Return the (X, Y) coordinate for the center point of the cell that contains the specified text.  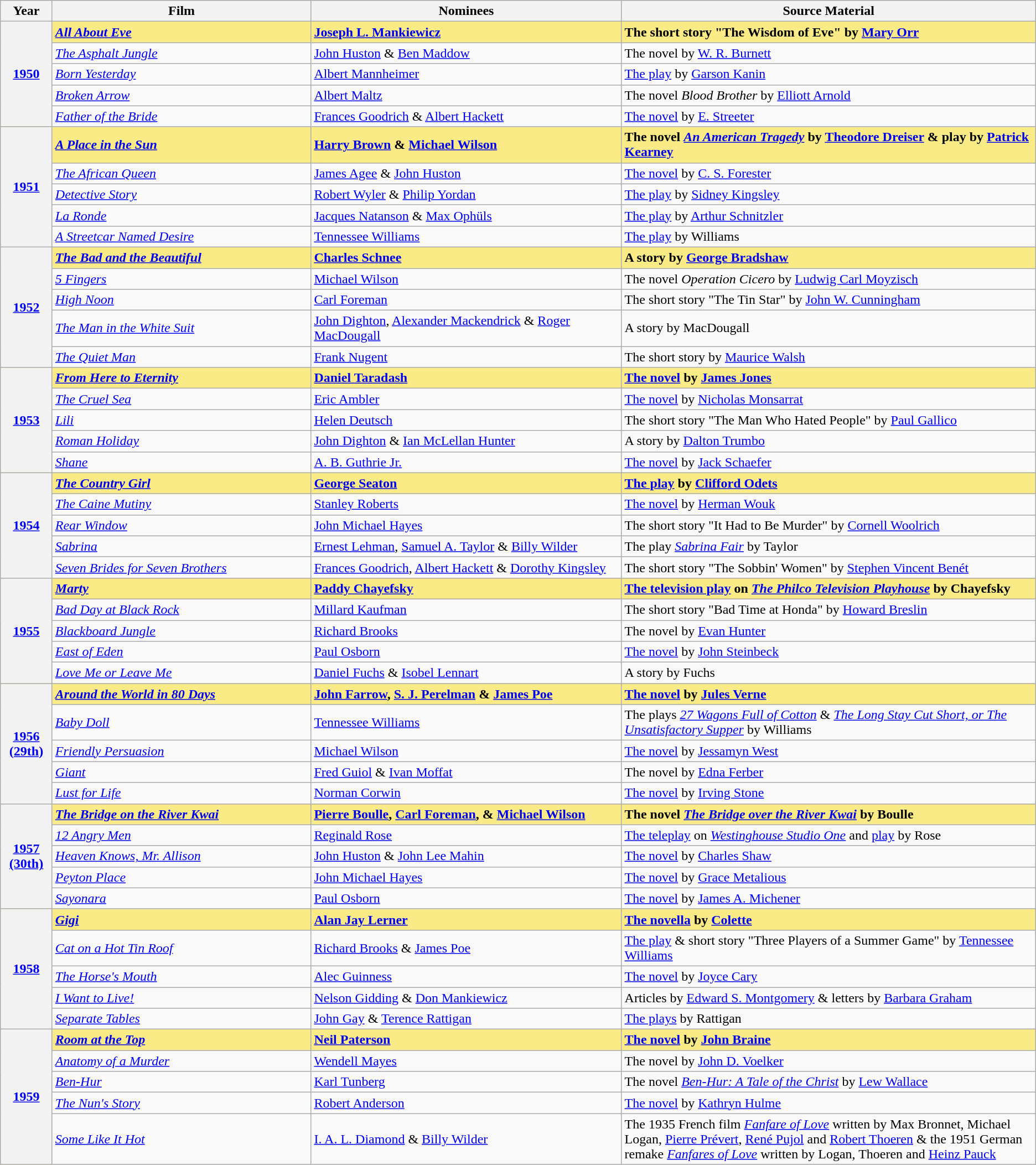
Heaven Knows, Mr. Allison (182, 856)
High Noon (182, 300)
The short story "The Tin Star" by John W. Cunningham (828, 300)
The play by Williams (828, 236)
The novel by W. R. Burnett (828, 53)
Karl Tunberg (466, 1082)
Frances Goodrich, Albert Hackett & Dorothy Kingsley (466, 567)
The Caine Mutiny (182, 504)
Paddy Chayefsky (466, 588)
Ben-Hur (182, 1082)
La Ronde (182, 215)
The novel by John Steinbeck (828, 652)
Roman Holiday (182, 441)
The play by Arthur Schnitzler (828, 215)
1955 (27, 630)
The Bridge on the River Kwai (182, 814)
Nelson Gidding & Don Mankiewicz (466, 998)
1951 (27, 187)
The teleplay on Westinghouse Studio One and play by Rose (828, 835)
Lust for Life (182, 793)
The Asphalt Jungle (182, 53)
A story by Dalton Trumbo (828, 441)
A story by Fuchs (828, 673)
Anatomy of a Murder (182, 1061)
Shane (182, 462)
The novel An American Tragedy by Theodore Dreiser & play by Patrick Kearney (828, 145)
Charles Schnee (466, 257)
1957(30th) (27, 856)
1953 (27, 420)
Gigi (182, 919)
From Here to Eternity (182, 378)
Stanley Roberts (466, 504)
Robert Anderson (466, 1103)
The novel Ben-Hur: A Tale of the Christ by Lew Wallace (828, 1082)
Daniel Taradash (466, 378)
Seven Brides for Seven Brothers (182, 567)
The short story "The Man Who Hated People" by Paul Gallico (828, 420)
James Agee & John Huston (466, 173)
The short story "The Sobbin' Women" by Stephen Vincent Benét (828, 567)
A. B. Guthrie Jr. (466, 462)
1959 (27, 1097)
The novel by Evan Hunter (828, 630)
Blackboard Jungle (182, 630)
The novel by James Jones (828, 378)
The novel Operation Cicero by Ludwig Carl Moyzisch (828, 278)
The African Queen (182, 173)
The novel by John Braine (828, 1040)
Harry Brown & Michael Wilson (466, 145)
Fred Guiol & Ivan Moffat (466, 772)
The novel by Kathryn Hulme (828, 1103)
The novel by E. Streeter (828, 116)
Baby Doll (182, 723)
The novella by Colette (828, 919)
Giant (182, 772)
Richard Brooks (466, 630)
The novel by Irving Stone (828, 793)
Carl Foreman (466, 300)
Around the World in 80 Days (182, 694)
Frances Goodrich & Albert Hackett (466, 116)
A Streetcar Named Desire (182, 236)
The television play on The Philco Television Playhouse by Chayefsky (828, 588)
Alec Guinness (466, 976)
John Huston & John Lee Mahin (466, 856)
The novel by Nicholas Monsarrat (828, 399)
The play by Clifford Odets (828, 483)
Father of the Bride (182, 116)
The novel Blood Brother by Elliott Arnold (828, 95)
The Horse's Mouth (182, 976)
The novel The Bridge over the River Kwai by Boulle (828, 814)
The Country Girl (182, 483)
Source Material (828, 11)
A story by MacDougall (828, 329)
Nominees (466, 11)
Year (27, 11)
The novel by Edna Ferber (828, 772)
The novel by Jack Schaefer (828, 462)
Pierre Boulle, Carl Foreman, & Michael Wilson (466, 814)
Norman Corwin (466, 793)
The Man in the White Suit (182, 329)
The Nun's Story (182, 1103)
East of Eden (182, 652)
Millard Kaufman (466, 609)
George Seaton (466, 483)
Reginald Rose (466, 835)
John Huston & Ben Maddow (466, 53)
I. A. L. Diamond & Billy Wilder (466, 1139)
Friendly Persuasion (182, 751)
The short story "It Had to Be Murder" by Cornell Woolrich (828, 525)
1956(29th) (27, 744)
1952 (27, 307)
Articles by Edward S. Montgomery & letters by Barbara Graham (828, 998)
All About Eve (182, 32)
Robert Wyler & Philip Yordan (466, 194)
The novel by Grace Metalious (828, 877)
A Place in the Sun (182, 145)
Ernest Lehman, Samuel A. Taylor & Billy Wilder (466, 546)
1958 (27, 969)
The plays 27 Wagons Full of Cotton & The Long Stay Cut Short, or The Unsatisfactory Supper by Williams (828, 723)
The novel by John D. Voelker (828, 1061)
Eric Ambler (466, 399)
Wendell Mayes (466, 1061)
Detective Story (182, 194)
The novel by Herman Wouk (828, 504)
Neil Paterson (466, 1040)
Daniel Fuchs & Isobel Lennart (466, 673)
I Want to Live! (182, 998)
The play Sabrina Fair by Taylor (828, 546)
Film (182, 11)
The short story "The Wisdom of Eve" by Mary Orr (828, 32)
Jacques Natanson & Max Ophüls (466, 215)
Peyton Place (182, 877)
Room at the Top (182, 1040)
Frank Nugent (466, 357)
Marty (182, 588)
The novel by James A. Michener (828, 898)
John Dighton, Alexander Mackendrick & Roger MacDougall (466, 329)
Sayonara (182, 898)
Born Yesterday (182, 74)
The play & short story "Three Players of a Summer Game" by Tennessee Williams (828, 947)
John Gay & Terence Rattigan (466, 1019)
Sabrina (182, 546)
The plays by Rattigan (828, 1019)
1954 (27, 525)
Lili (182, 420)
Richard Brooks & James Poe (466, 947)
Some Like It Hot (182, 1139)
Bad Day at Black Rock (182, 609)
Cat on a Hot Tin Roof (182, 947)
John Farrow, S. J. Perelman & James Poe (466, 694)
The novel by Joyce Cary (828, 976)
Joseph L. Mankiewicz (466, 32)
A story by George Bradshaw (828, 257)
Albert Mannheimer (466, 74)
Love Me or Leave Me (182, 673)
The play by Sidney Kingsley (828, 194)
Rear Window (182, 525)
1950 (27, 74)
The Quiet Man (182, 357)
The novel by Charles Shaw (828, 856)
The short story by Maurice Walsh (828, 357)
The short story "Bad Time at Honda" by Howard Breslin (828, 609)
The Cruel Sea (182, 399)
The novel by Jessamyn West (828, 751)
Alan Jay Lerner (466, 919)
5 Fingers (182, 278)
Separate Tables (182, 1019)
Broken Arrow (182, 95)
The Bad and the Beautiful (182, 257)
Albert Maltz (466, 95)
Helen Deutsch (466, 420)
The novel by Jules Verne (828, 694)
The play by Garson Kanin (828, 74)
John Dighton & Ian McLellan Hunter (466, 441)
12 Angry Men (182, 835)
The novel by C. S. Forester (828, 173)
